Find where the given text appears and provide that cell's center as [x, y] coordinate. 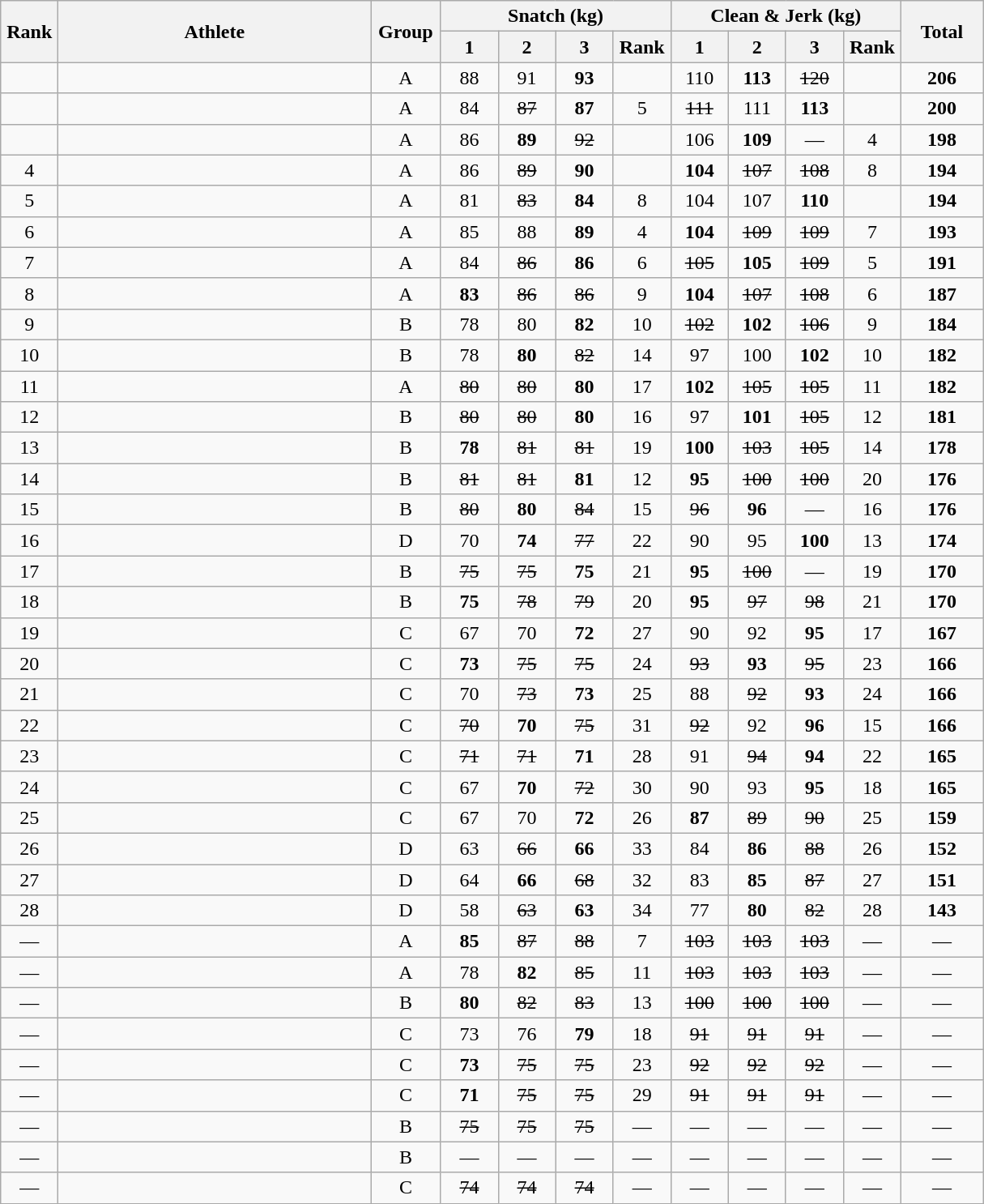
198 [941, 139]
174 [941, 540]
101 [756, 417]
Athlete [215, 32]
98 [815, 602]
68 [585, 879]
Clean & Jerk (kg) [786, 16]
33 [641, 848]
159 [941, 818]
152 [941, 848]
29 [641, 1095]
178 [941, 448]
58 [470, 911]
187 [941, 293]
206 [941, 78]
76 [526, 1034]
167 [941, 633]
143 [941, 911]
30 [641, 787]
Snatch (kg) [556, 16]
31 [641, 725]
64 [470, 879]
191 [941, 263]
181 [941, 417]
184 [941, 324]
Group [406, 32]
200 [941, 109]
193 [941, 232]
32 [641, 879]
151 [941, 879]
120 [815, 78]
34 [641, 911]
Total [941, 32]
